Extract the (x, y) coordinate from the center of the cell holding the provided text.  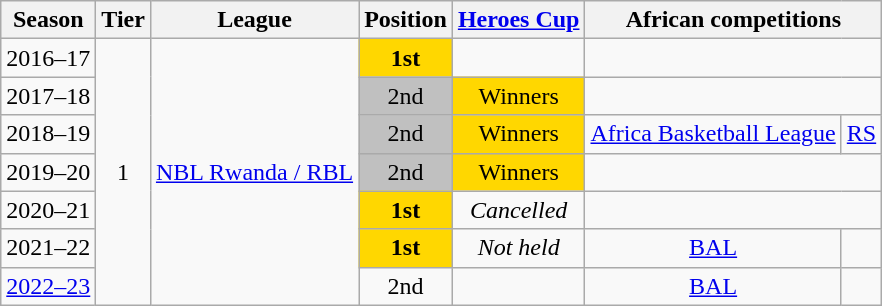
1 (124, 172)
Not held (518, 248)
2021–22 (48, 248)
Africa Basketball League (713, 134)
RS (861, 134)
Tier (124, 20)
2022–23 (48, 286)
Cancelled (518, 210)
2016–17 (48, 58)
2018–19 (48, 134)
2020–21 (48, 210)
League (254, 20)
Heroes Cup (518, 20)
Season (48, 20)
Position (406, 20)
2019–20 (48, 172)
NBL Rwanda / RBL (254, 172)
African competitions (734, 20)
2017–18 (48, 96)
